Provide the (x, y) coordinate of the cell's center where the given text is located.  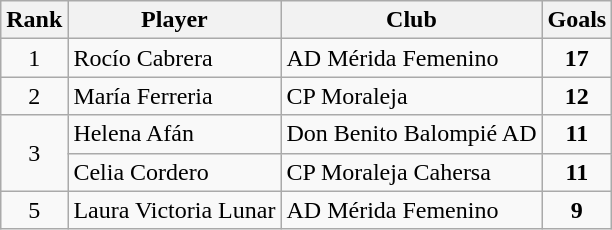
María Ferreria (174, 96)
2 (34, 96)
Goals (577, 20)
Club (412, 20)
Helena Afán (174, 134)
Don Benito Balompié AD (412, 134)
Rocío Cabrera (174, 58)
9 (577, 210)
17 (577, 58)
12 (577, 96)
Player (174, 20)
Rank (34, 20)
Celia Cordero (174, 172)
5 (34, 210)
3 (34, 153)
1 (34, 58)
CP Moraleja (412, 96)
CP Moraleja Cahersa (412, 172)
Laura Victoria Lunar (174, 210)
